Extract the [X, Y] coordinate from the center of the cell holding the provided text.  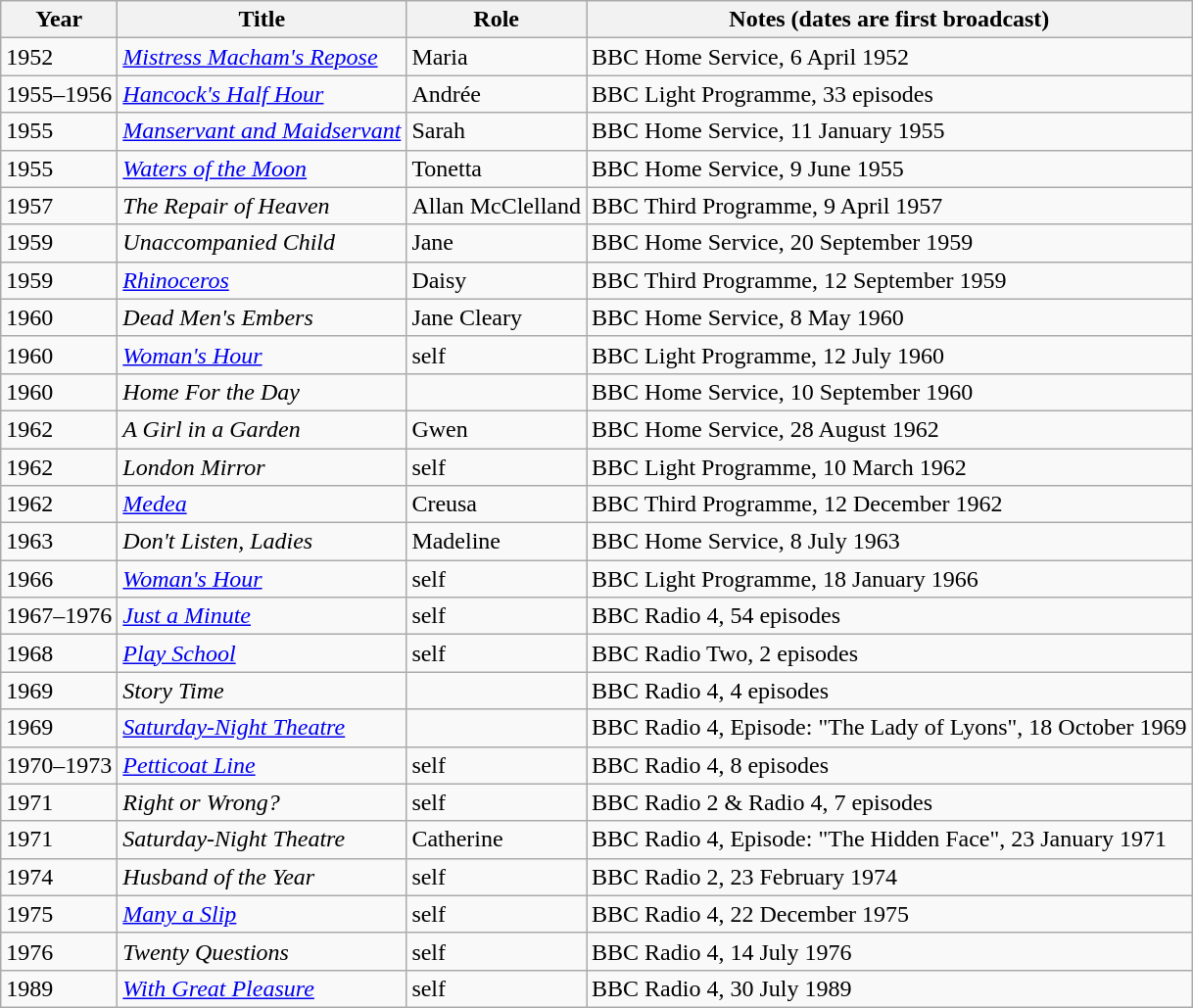
Notes (dates are first broadcast) [889, 20]
BBC Radio 4, Episode: "The Hidden Face", 23 January 1971 [889, 840]
Unaccompanied Child [262, 243]
Tonetta [497, 168]
Gwen [497, 429]
Year [59, 20]
BBC Light Programme, 10 March 1962 [889, 467]
1955–1956 [59, 94]
BBC Light Programme, 18 January 1966 [889, 579]
BBC Radio 4, 22 December 1975 [889, 914]
Jane Cleary [497, 317]
BBC Home Service, 8 July 1963 [889, 542]
Maria [497, 57]
BBC Third Programme, 12 September 1959 [889, 280]
1989 [59, 988]
BBC Radio 4, 4 episodes [889, 691]
Manservant and Maidservant [262, 131]
BBC Home Service, 11 January 1955 [889, 131]
Role [497, 20]
The Repair of Heaven [262, 206]
BBC Light Programme, 33 episodes [889, 94]
BBC Home Service, 28 August 1962 [889, 429]
1957 [59, 206]
BBC Radio 4, 54 episodes [889, 616]
Waters of the Moon [262, 168]
Play School [262, 653]
BBC Radio 4, Episode: "The Lady of Lyons", 18 October 1969 [889, 728]
Don't Listen, Ladies [262, 542]
Title [262, 20]
Husband of the Year [262, 877]
Jane [497, 243]
Allan McClelland [497, 206]
Madeline [497, 542]
1974 [59, 877]
Dead Men's Embers [262, 317]
BBC Radio 2 & Radio 4, 7 episodes [889, 802]
A Girl in a Garden [262, 429]
Right or Wrong? [262, 802]
Hancock's Half Hour [262, 94]
Story Time [262, 691]
With Great Pleasure [262, 988]
Twenty Questions [262, 951]
Catherine [497, 840]
Home For the Day [262, 392]
Daisy [497, 280]
BBC Radio 4, 14 July 1976 [889, 951]
Creusa [497, 504]
Sarah [497, 131]
BBC Home Service, 20 September 1959 [889, 243]
1975 [59, 914]
BBC Radio 2, 23 February 1974 [889, 877]
BBC Third Programme, 12 December 1962 [889, 504]
BBC Radio Two, 2 episodes [889, 653]
1970–1973 [59, 765]
1976 [59, 951]
1952 [59, 57]
Andrée [497, 94]
1968 [59, 653]
BBC Light Programme, 12 July 1960 [889, 355]
BBC Radio 4, 8 episodes [889, 765]
Petticoat Line [262, 765]
Medea [262, 504]
BBC Home Service, 8 May 1960 [889, 317]
BBC Home Service, 10 September 1960 [889, 392]
1966 [59, 579]
BBC Third Programme, 9 April 1957 [889, 206]
Many a Slip [262, 914]
1963 [59, 542]
BBC Radio 4, 30 July 1989 [889, 988]
BBC Home Service, 6 April 1952 [889, 57]
1967–1976 [59, 616]
BBC Home Service, 9 June 1955 [889, 168]
Rhinoceros [262, 280]
Just a Minute [262, 616]
Mistress Macham's Repose [262, 57]
London Mirror [262, 467]
